Pinpoint the cell where the given text exists, returning its (x, y) midpoint coordinate. 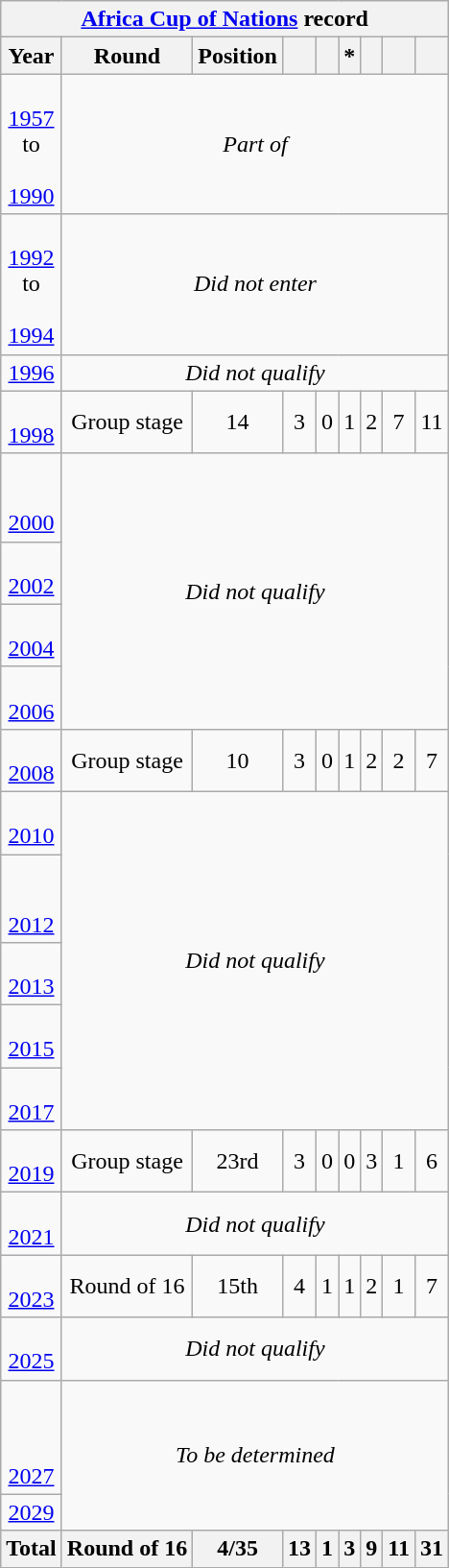
2017 (32, 1098)
Year (32, 56)
15th (238, 1287)
2013 (32, 974)
1992to1994 (32, 284)
2015 (32, 1037)
2012 (32, 899)
1998 (32, 422)
2000 (32, 497)
1996 (32, 373)
13 (299, 1549)
2019 (32, 1162)
2023 (32, 1287)
31 (432, 1549)
10 (238, 760)
2027 (32, 1436)
23rd (238, 1162)
4/35 (238, 1549)
2004 (32, 636)
4 (299, 1287)
2006 (32, 697)
To be determined (255, 1456)
Total (32, 1549)
2025 (32, 1348)
2010 (32, 822)
Africa Cup of Nations record (224, 19)
* (349, 56)
Round (127, 56)
Position (238, 56)
2002 (32, 572)
14 (238, 422)
Did not enter (255, 284)
2008 (32, 760)
Part of (255, 144)
6 (432, 1162)
1957to1990 (32, 144)
2029 (32, 1512)
9 (372, 1549)
2021 (32, 1223)
